From the cell containing the given text, extract its center point as [X, Y] coordinate. 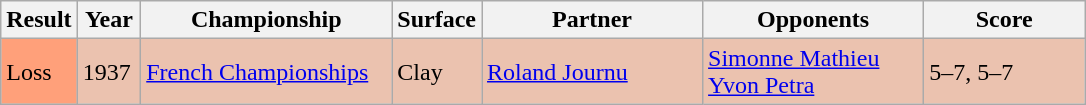
Championship [266, 20]
Simonne Mathieu Yvon Petra [814, 72]
Partner [592, 20]
5–7, 5–7 [1004, 72]
Score [1004, 20]
Loss [39, 72]
Year [109, 20]
Roland Journu [592, 72]
Surface [437, 20]
French Championships [266, 72]
1937 [109, 72]
Opponents [814, 20]
Clay [437, 72]
Result [39, 20]
